Output the (x, y) coordinate of the center of the cell containing the given text.  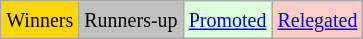
Relegated (318, 20)
Promoted (228, 20)
Runners-up (131, 20)
Winners (40, 20)
